Determine the (x, y) coordinate at the center of the cell enclosing the given text.  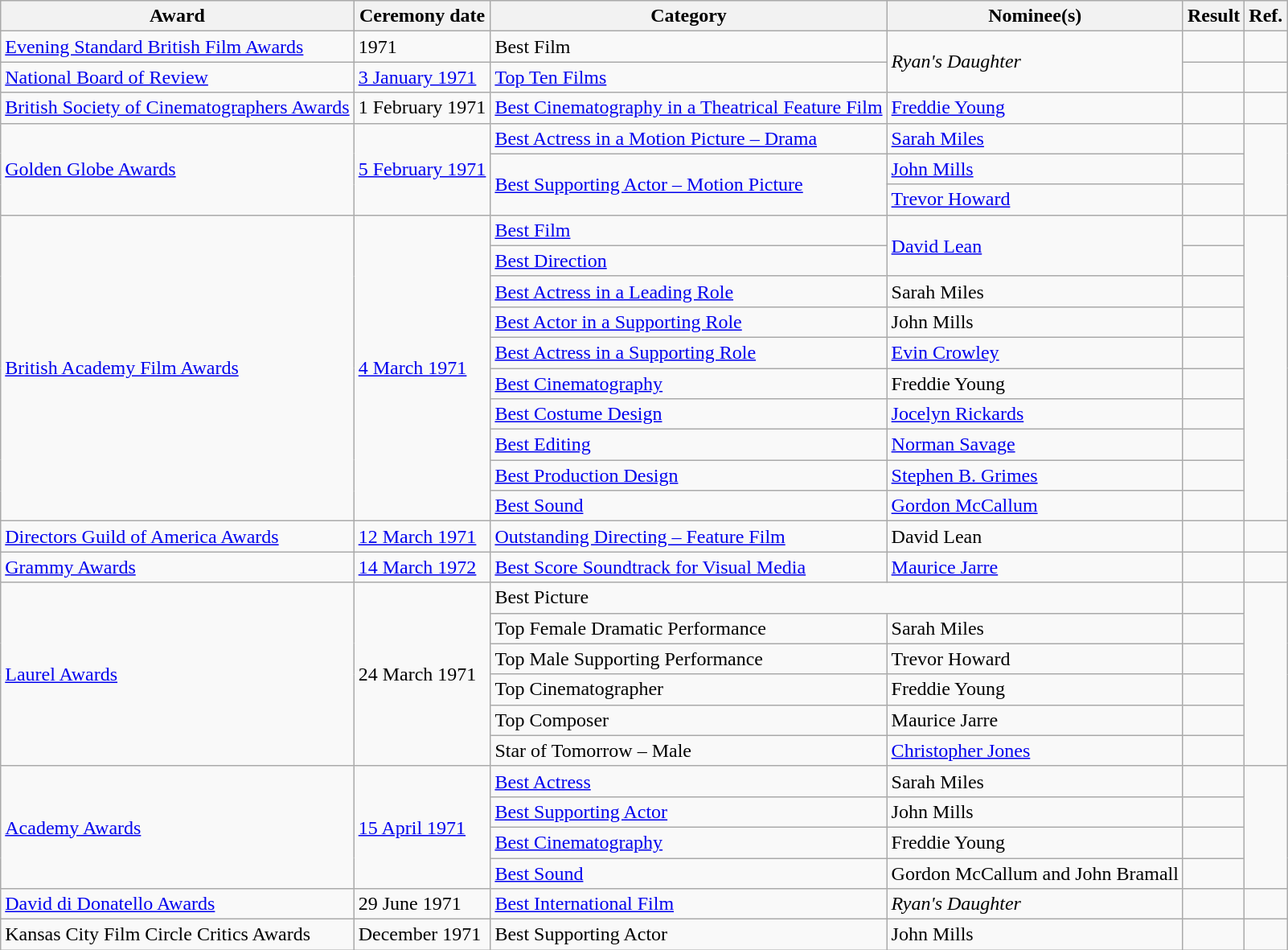
12 March 1971 (422, 537)
British Academy Film Awards (177, 368)
British Society of Cinematographers Awards (177, 108)
24 March 1971 (422, 674)
Star of Tomorrow – Male (688, 751)
Gordon McCallum (1035, 506)
1971 (422, 47)
Best Picture (837, 598)
Academy Awards (177, 827)
Best Direction (688, 261)
Golden Globe Awards (177, 169)
Best Actress in a Motion Picture – Drama (688, 138)
Evin Crowley (1035, 352)
Best Cinematography in a Theatrical Feature Film (688, 108)
Jocelyn Rickards (1035, 414)
Top Female Dramatic Performance (688, 628)
Best International Film (688, 904)
Top Cinematographer (688, 689)
National Board of Review (177, 77)
Top Ten Films (688, 77)
Norman Savage (1035, 445)
15 April 1971 (422, 827)
Category (688, 16)
Best Actress in a Leading Role (688, 291)
December 1971 (422, 935)
Christopher Jones (1035, 751)
Result (1213, 16)
Kansas City Film Circle Critics Awards (177, 935)
Evening Standard British Film Awards (177, 47)
4 March 1971 (422, 368)
5 February 1971 (422, 169)
Best Costume Design (688, 414)
Nominee(s) (1035, 16)
Top Male Supporting Performance (688, 659)
Best Supporting Actor – Motion Picture (688, 184)
1 February 1971 (422, 108)
Best Editing (688, 445)
Outstanding Directing – Feature Film (688, 537)
Laurel Awards (177, 674)
Ceremony date (422, 16)
Best Actor in a Supporting Role (688, 322)
Directors Guild of America Awards (177, 537)
Best Actress in a Supporting Role (688, 352)
Stephen B. Grimes (1035, 475)
3 January 1971 (422, 77)
Grammy Awards (177, 567)
David di Donatello Awards (177, 904)
29 June 1971 (422, 904)
Best Actress (688, 781)
Award (177, 16)
Ref. (1265, 16)
Best Score Soundtrack for Visual Media (688, 567)
Top Composer (688, 720)
14 March 1972 (422, 567)
Best Production Design (688, 475)
Gordon McCallum and John Bramall (1035, 873)
